Provide the [x, y] coordinate of the cell's center where the given text is located.  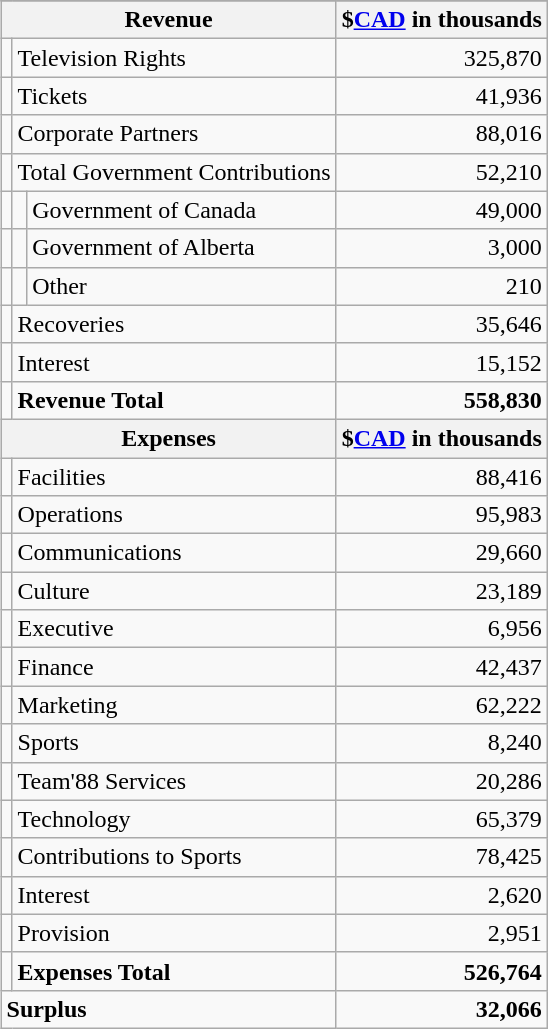
Sports [174, 743]
325,870 [442, 58]
Revenue Total [174, 400]
Television Rights [174, 58]
41,936 [442, 96]
15,152 [442, 362]
88,016 [442, 134]
20,286 [442, 781]
52,210 [442, 172]
Tickets [174, 96]
29,660 [442, 553]
88,416 [442, 477]
210 [442, 286]
Revenue [168, 20]
Other [182, 286]
62,222 [442, 705]
78,425 [442, 857]
42,437 [442, 667]
Corporate Partners [174, 134]
23,189 [442, 591]
526,764 [442, 971]
6,956 [442, 629]
35,646 [442, 324]
Government of Alberta [182, 248]
Facilities [174, 477]
Executive [174, 629]
32,066 [442, 1009]
8,240 [442, 743]
Technology [174, 819]
49,000 [442, 210]
Surplus [168, 1009]
Expenses [168, 438]
65,379 [442, 819]
Culture [174, 591]
95,983 [442, 515]
Provision [174, 933]
Contributions to Sports [174, 857]
Marketing [174, 705]
Communications [174, 553]
Team'88 Services [174, 781]
Operations [174, 515]
2,951 [442, 933]
Recoveries [174, 324]
Total Government Contributions [174, 172]
Expenses Total [174, 971]
2,620 [442, 895]
Government of Canada [182, 210]
Finance [174, 667]
558,830 [442, 400]
3,000 [442, 248]
